Output the [X, Y] coordinate of the center of the cell containing the given text.  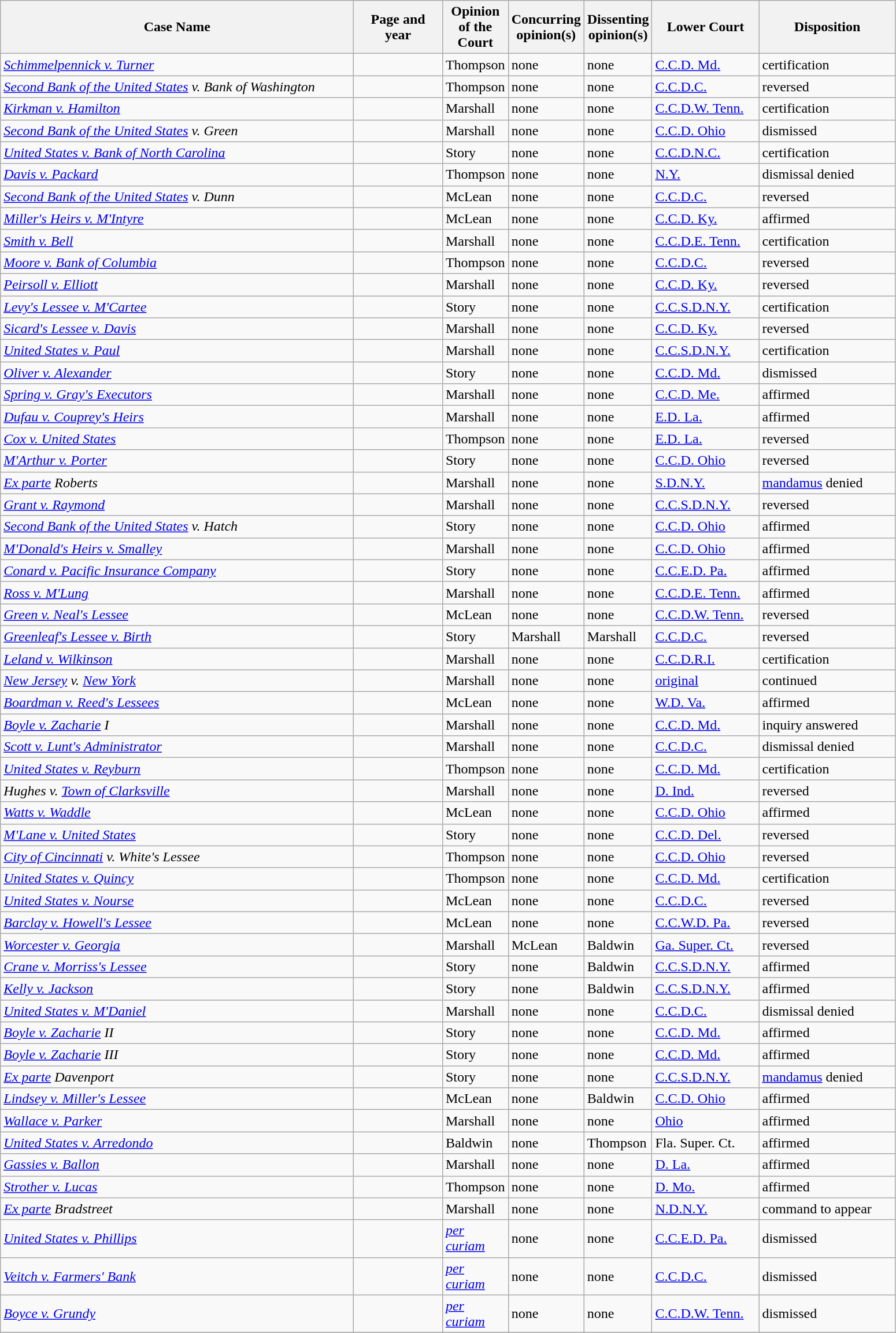
continued [827, 681]
S.D.N.Y. [705, 483]
C.C.D. Del. [705, 835]
Sicard's Lessee v. Davis [177, 329]
Boardman v. Reed's Lessees [177, 703]
New Jersey v. New York [177, 681]
United States v. Quincy [177, 879]
Fla. Super. Ct. [705, 1143]
C.C.D.R.I. [705, 658]
Green v. Neal's Lessee [177, 614]
Kirkman v. Hamilton [177, 109]
Miller's Heirs v. M'Intyre [177, 219]
Lindsey v. Miller's Lessee [177, 1099]
Ross v. M'Lung [177, 593]
N.D.N.Y. [705, 1209]
Smith v. Bell [177, 240]
Page and year [398, 27]
United States v. Arredondo [177, 1143]
United States v. Phillips [177, 1238]
Watts v. Waddle [177, 813]
Scott v. Lunt's Administrator [177, 747]
Barclay v. Howell's Lessee [177, 923]
Case Name [177, 27]
United States v. Nourse [177, 901]
Ex parte Roberts [177, 483]
United States v. Bank of North Carolina [177, 153]
Disposition [827, 27]
Conard v. Pacific Insurance Company [177, 571]
Crane v. Morriss's Lessee [177, 967]
C.C.D. Me. [705, 395]
D. La. [705, 1165]
Second Bank of the United States v. Green [177, 131]
Opinion of the Court [475, 27]
Boyle v. Zacharie II [177, 1033]
Leland v. Wilkinson [177, 658]
Davis v. Packard [177, 175]
Boyce v. Grundy [177, 1313]
M'Donald's Heirs v. Smalley [177, 549]
Strother v. Lucas [177, 1187]
Second Bank of the United States v. Hatch [177, 527]
United States v. Paul [177, 351]
United States v. Reyburn [177, 769]
C.C.D.N.C. [705, 153]
Ga. Super. Ct. [705, 945]
Ex parte Bradstreet [177, 1209]
Schimmelpennick v. Turner [177, 65]
D. Mo. [705, 1187]
Dufau v. Couprey's Heirs [177, 417]
Peirsoll v. Elliott [177, 284]
D. Ind. [705, 791]
Ohio [705, 1121]
Moore v. Bank of Columbia [177, 262]
City of Cincinnati v. White's Lessee [177, 857]
inquiry answered [827, 725]
Kelly v. Jackson [177, 988]
Ex parte Davenport [177, 1077]
M'Lane v. United States [177, 835]
Oliver v. Alexander [177, 373]
Dissenting opinion(s) [618, 27]
W.D. Va. [705, 703]
original [705, 681]
Boyle v. Zacharie I [177, 725]
Boyle v. Zacharie III [177, 1055]
Hughes v. Town of Clarksville [177, 791]
Wallace v. Parker [177, 1121]
command to appear [827, 1209]
Levy's Lessee v. M'Cartee [177, 307]
N.Y. [705, 175]
Spring v. Gray's Executors [177, 395]
Grant v. Raymond [177, 505]
Veitch v. Farmers' Bank [177, 1276]
Second Bank of the United States v. Dunn [177, 197]
Gassies v. Ballon [177, 1165]
Lower Court [705, 27]
Worcester v. Georgia [177, 945]
Greenleaf's Lessee v. Birth [177, 636]
M'Arthur v. Porter [177, 461]
Cox v. United States [177, 439]
C.C.W.D. Pa. [705, 923]
Second Bank of the United States v. Bank of Washington [177, 87]
Concurring opinion(s) [546, 27]
United States v. M'Daniel [177, 1011]
